Determine the [x, y] coordinate at the center of the cell enclosing the given text.  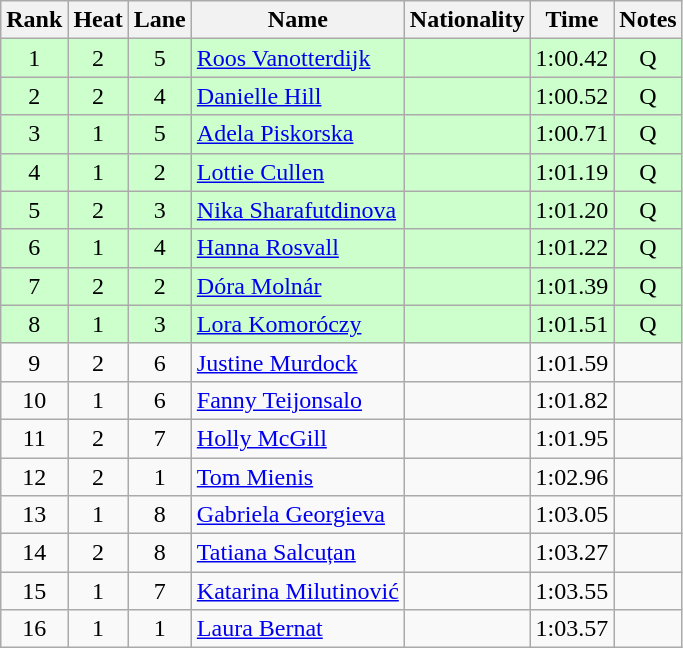
Lane [160, 20]
Tatiana Salcuțan [298, 553]
9 [34, 362]
1:01.22 [572, 248]
12 [34, 477]
10 [34, 400]
Tom Mienis [298, 477]
13 [34, 515]
Hanna Rosvall [298, 248]
1:02.96 [572, 477]
Dóra Molnár [298, 286]
Notes [648, 20]
Nationality [467, 20]
1:00.42 [572, 58]
Heat [98, 20]
1:03.57 [572, 629]
1:01.59 [572, 362]
Katarina Milutinović [298, 591]
Laura Bernat [298, 629]
1:03.27 [572, 553]
1:00.71 [572, 134]
Adela Piskorska [298, 134]
16 [34, 629]
15 [34, 591]
1:00.52 [572, 96]
1:01.82 [572, 400]
Danielle Hill [298, 96]
Fanny Teijonsalo [298, 400]
Lottie Cullen [298, 172]
1:01.19 [572, 172]
Rank [34, 20]
Holly McGill [298, 438]
Time [572, 20]
Roos Vanotterdijk [298, 58]
Lora Komoróczy [298, 324]
1:03.55 [572, 591]
14 [34, 553]
1:01.20 [572, 210]
Nika Sharafutdinova [298, 210]
Gabriela Georgieva [298, 515]
Justine Murdock [298, 362]
1:01.51 [572, 324]
1:03.05 [572, 515]
Name [298, 20]
11 [34, 438]
1:01.39 [572, 286]
1:01.95 [572, 438]
